For the text-containing cell, return its midpoint in [X, Y] coordinate format. 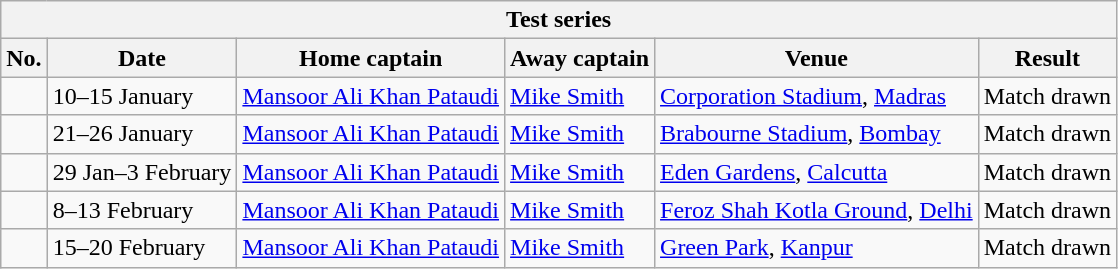
Green Park, Kanpur [817, 248]
Result [1047, 58]
Date [142, 58]
10–15 January [142, 96]
15–20 February [142, 248]
29 Jan–3 February [142, 172]
Feroz Shah Kotla Ground, Delhi [817, 210]
Eden Gardens, Calcutta [817, 172]
Corporation Stadium, Madras [817, 96]
Brabourne Stadium, Bombay [817, 134]
Venue [817, 58]
Home captain [371, 58]
8–13 February [142, 210]
Away captain [580, 58]
No. [24, 58]
21–26 January [142, 134]
Test series [559, 20]
